Extract the [X, Y] coordinate from the center of the cell holding the provided text.  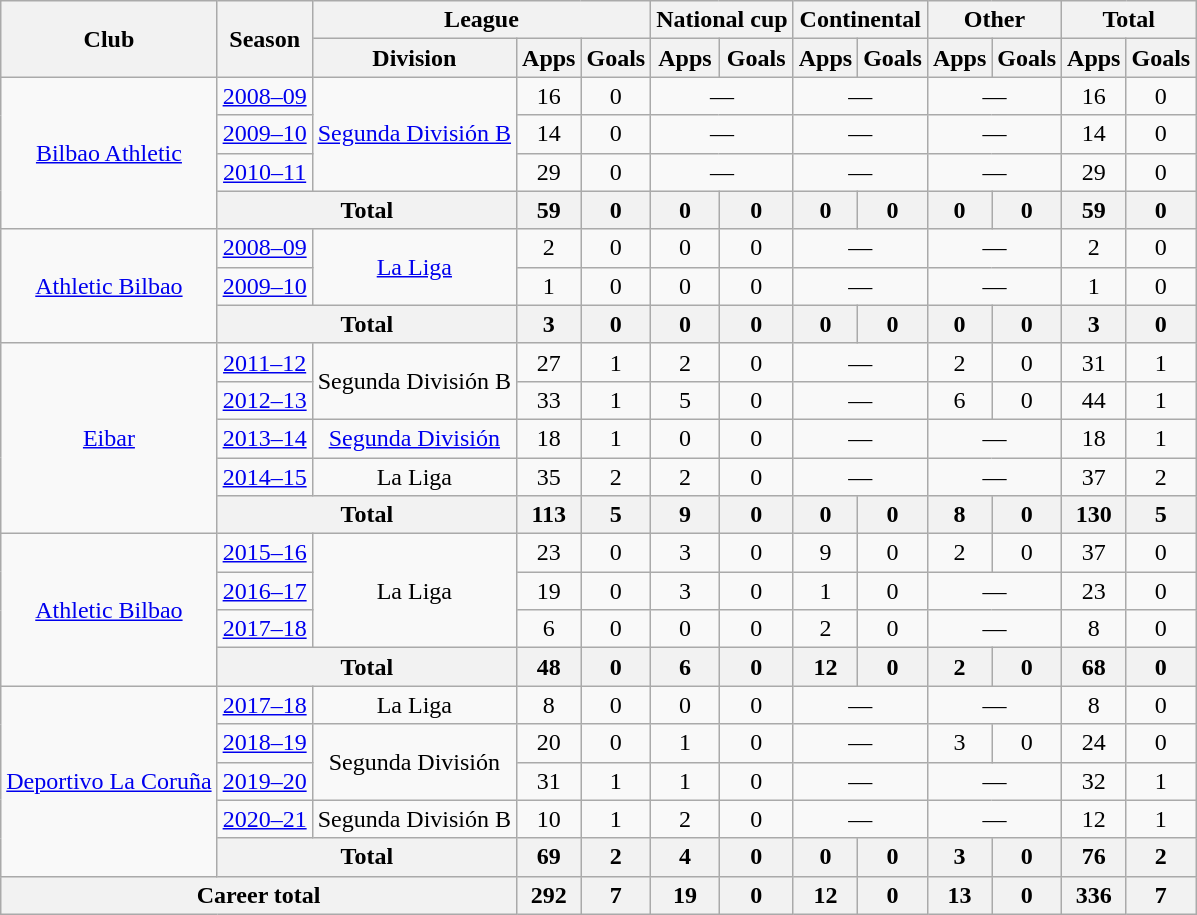
44 [1094, 400]
2012–13 [264, 400]
Bilbao Athletic [109, 153]
292 [549, 895]
2010–11 [264, 172]
24 [1094, 743]
2015–16 [264, 553]
Other [994, 20]
2011–12 [264, 362]
33 [549, 400]
Club [109, 39]
Career total [259, 895]
2020–21 [264, 819]
Division [414, 58]
10 [549, 819]
13 [959, 895]
Continental [860, 20]
48 [549, 667]
2013–14 [264, 438]
Deportivo La Coruña [109, 781]
69 [549, 857]
2016–17 [264, 591]
2018–19 [264, 743]
35 [549, 477]
2014–15 [264, 477]
68 [1094, 667]
130 [1094, 515]
76 [1094, 857]
336 [1094, 895]
2019–20 [264, 781]
32 [1094, 781]
113 [549, 515]
League [482, 20]
20 [549, 743]
Eibar [109, 438]
Season [264, 39]
4 [685, 857]
National cup [722, 20]
27 [549, 362]
